For the text-containing cell, return its midpoint in [x, y] coordinate format. 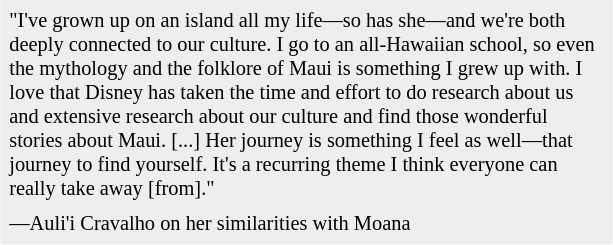
—Auli'i Cravalho on her similarities with Moana [306, 224]
